For the text-containing cell, return its midpoint in [X, Y] coordinate format. 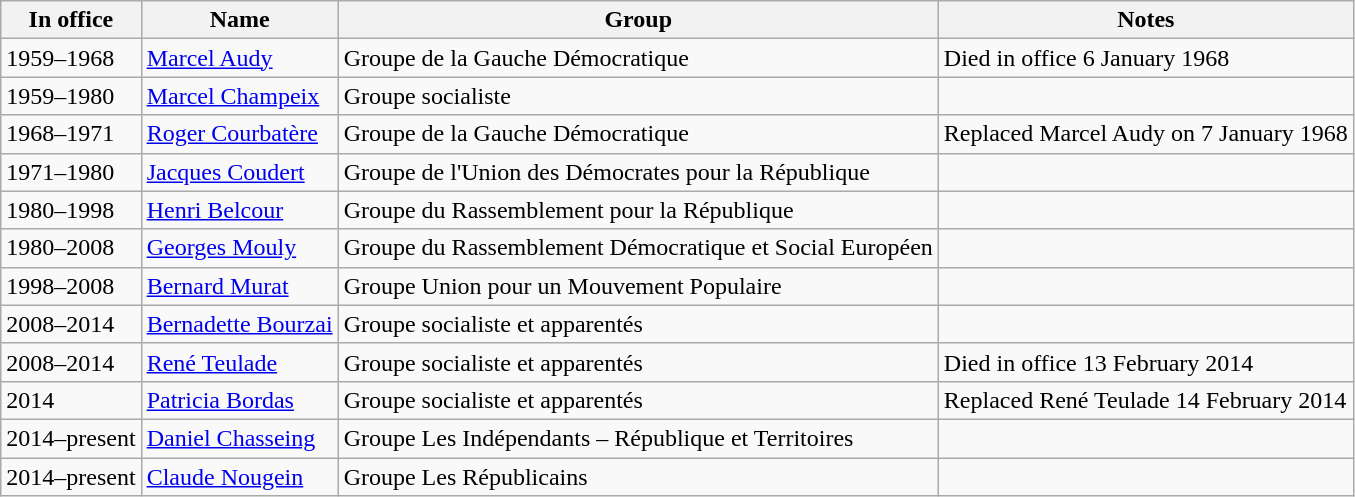
1968–1971 [71, 134]
Groupe Les Républicains [638, 477]
1959–1980 [71, 96]
Name [240, 20]
Groupe Union pour un Mouvement Populaire [638, 286]
Died in office 6 January 1968 [1146, 58]
Died in office 13 February 2014 [1146, 362]
Jacques Coudert [240, 172]
Claude Nougein [240, 477]
Notes [1146, 20]
In office [71, 20]
Bernard Murat [240, 286]
Replaced Marcel Audy on 7 January 1968 [1146, 134]
Bernadette Bourzai [240, 324]
1971–1980 [71, 172]
Henri Belcour [240, 210]
1980–1998 [71, 210]
Marcel Audy [240, 58]
Groupe socialiste [638, 96]
Groupe du Rassemblement pour la République [638, 210]
Daniel Chasseing [240, 438]
1959–1968 [71, 58]
Roger Courbatère [240, 134]
Marcel Champeix [240, 96]
Group [638, 20]
René Teulade [240, 362]
Patricia Bordas [240, 400]
Groupe du Rassemblement Démocratique et Social Européen [638, 248]
Georges Mouly [240, 248]
Groupe de l'Union des Démocrates pour la République [638, 172]
Groupe Les Indépendants – République et Territoires [638, 438]
2014 [71, 400]
1998–2008 [71, 286]
1980–2008 [71, 248]
Replaced René Teulade 14 February 2014 [1146, 400]
